Capture the cell that displays the provided text and extract its [X, Y] central coordinate. 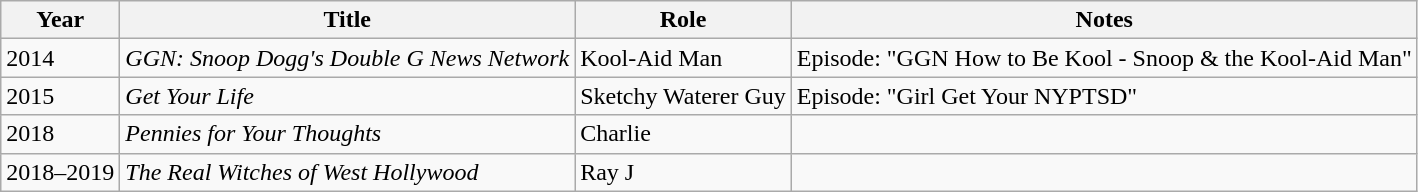
2018–2019 [60, 172]
Episode: "Girl Get Your NYPTSD" [1104, 96]
Charlie [684, 134]
2018 [60, 134]
Pennies for Your Thoughts [348, 134]
Notes [1104, 20]
Role [684, 20]
GGN: Snoop Dogg's Double G News Network [348, 58]
2015 [60, 96]
Ray J [684, 172]
Get Your Life [348, 96]
Episode: "GGN How to Be Kool - Snoop & the Kool-Aid Man" [1104, 58]
2014 [60, 58]
Year [60, 20]
Sketchy Waterer Guy [684, 96]
Title [348, 20]
The Real Witches of West Hollywood [348, 172]
Kool-Aid Man [684, 58]
